Provide the (X, Y) coordinate of the cell's center where the given text is located.  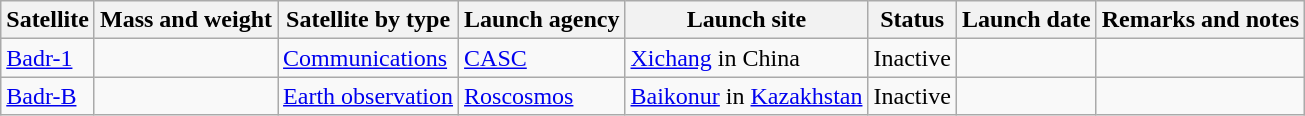
Status (912, 20)
CASC (542, 58)
Mass and weight (186, 20)
Xichang in China (746, 58)
Remarks and notes (1200, 20)
Baikonur in Kazakhstan (746, 96)
Satellite by type (368, 20)
Launch date (1026, 20)
Badr-1 (48, 58)
Satellite (48, 20)
Roscosmos (542, 96)
Badr-B (48, 96)
Launch agency (542, 20)
Earth observation (368, 96)
Launch site (746, 20)
Communications (368, 58)
